Search for the cell housing the specified text and yield its (x, y) center coordinate. 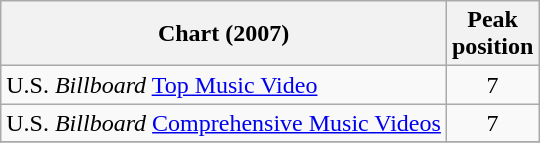
U.S. Billboard Comprehensive Music Videos (224, 123)
Peakposition (492, 34)
U.S. Billboard Top Music Video (224, 85)
Chart (2007) (224, 34)
